Extract the (X, Y) coordinate from the center of the cell holding the provided text.  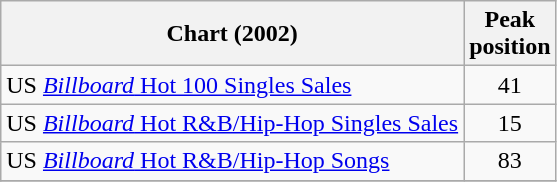
15 (510, 123)
41 (510, 85)
Chart (2002) (232, 34)
Peakposition (510, 34)
US Billboard Hot 100 Singles Sales (232, 85)
US Billboard Hot R&B/Hip-Hop Singles Sales (232, 123)
US Billboard Hot R&B/Hip-Hop Songs (232, 161)
83 (510, 161)
